Determine the [x, y] coordinate at the center of the cell enclosing the given text.  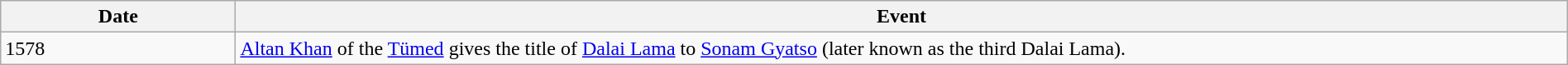
Date [118, 17]
1578 [118, 48]
Altan Khan of the Tümed gives the title of Dalai Lama to Sonam Gyatso (later known as the third Dalai Lama). [901, 48]
Event [901, 17]
